Detect which cell encompasses the target text, then output its (X, Y) center coordinate. 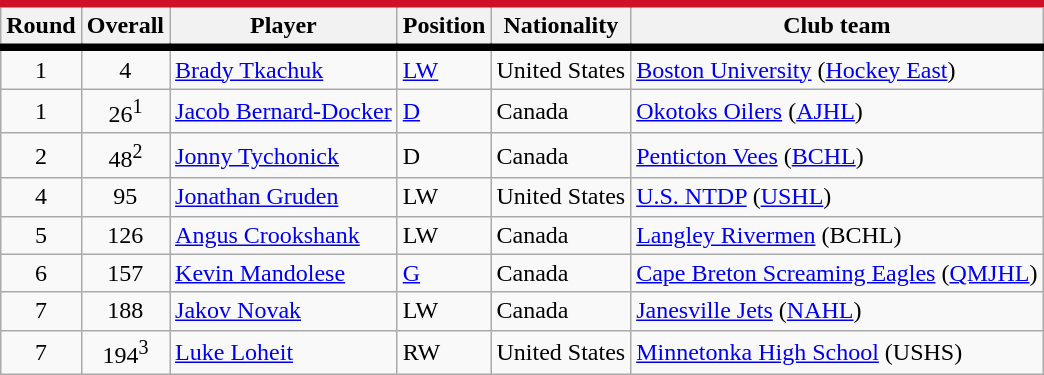
Boston University (Hockey East) (837, 68)
Janesville Jets (NAHL) (837, 311)
Position (444, 26)
Brady Tkachuk (284, 68)
126 (125, 235)
Okotoks Oilers (AJHL) (837, 112)
261 (125, 112)
Player (284, 26)
Jakov Novak (284, 311)
157 (125, 273)
Round (41, 26)
1943 (125, 352)
6 (41, 273)
5 (41, 235)
G (444, 273)
Jonathan Gruden (284, 197)
Luke Loheit (284, 352)
95 (125, 197)
Langley Rivermen (BCHL) (837, 235)
Cape Breton Screaming Eagles (QMJHL) (837, 273)
Minnetonka High School (USHS) (837, 352)
Overall (125, 26)
Jonny Tychonick (284, 156)
2 (41, 156)
188 (125, 311)
Angus Crookshank (284, 235)
Club team (837, 26)
U.S. NTDP (USHL) (837, 197)
Penticton Vees (BCHL) (837, 156)
Jacob Bernard-Docker (284, 112)
482 (125, 156)
Nationality (561, 26)
Kevin Mandolese (284, 273)
RW (444, 352)
